Locate the cell with the specified text and output its (x, y) center coordinate. 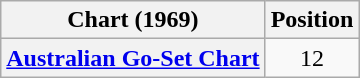
Chart (1969) (133, 20)
Australian Go-Set Chart (133, 58)
12 (312, 58)
Position (312, 20)
